Find where the given text appears and provide that cell's center as (X, Y) coordinate. 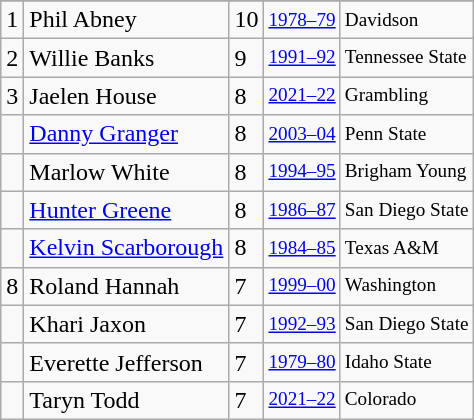
1984–85 (302, 248)
Hunter Greene (126, 210)
Colorado (406, 400)
Brigham Young (406, 172)
Taryn Todd (126, 400)
Idaho State (406, 362)
1986–87 (302, 210)
Khari Jaxon (126, 324)
Texas A&M (406, 248)
2003–04 (302, 134)
1994–95 (302, 172)
Penn State (406, 134)
1978–79 (302, 20)
Kelvin Scarborough (126, 248)
Washington (406, 286)
Davidson (406, 20)
1979–80 (302, 362)
Grambling (406, 96)
1 (12, 20)
2 (12, 58)
Marlow White (126, 172)
Phil Abney (126, 20)
Danny Granger (126, 134)
Everette Jefferson (126, 362)
1992–93 (302, 324)
Jaelen House (126, 96)
Roland Hannah (126, 286)
10 (246, 20)
1999–00 (302, 286)
Tennessee State (406, 58)
9 (246, 58)
Willie Banks (126, 58)
1991–92 (302, 58)
3 (12, 96)
